Locate the cell with the specified text and output its [x, y] center coordinate. 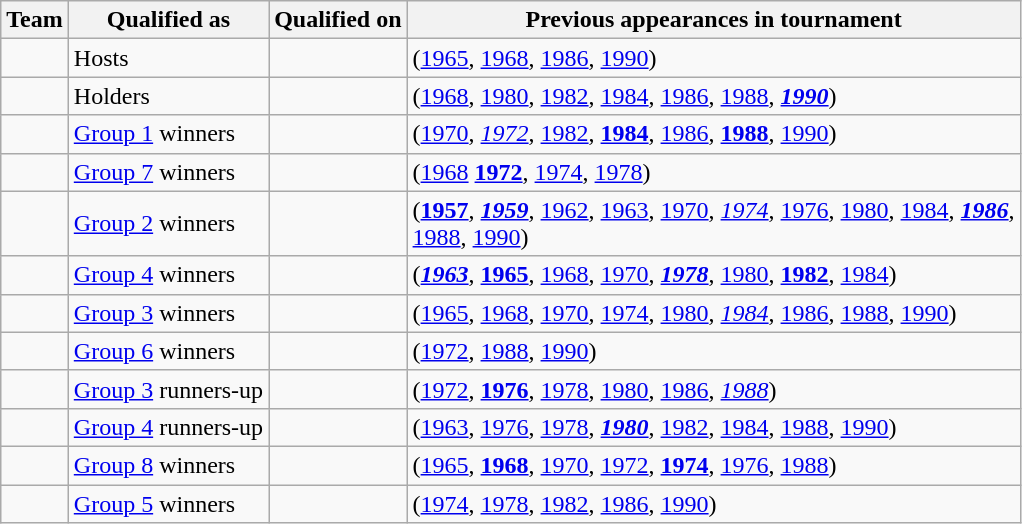
Group 1 winners [168, 134]
(1972, 1976, 1978, 1980, 1986, 1988) [714, 389]
Group 6 winners [168, 351]
Qualified as [168, 20]
(1965, 1968, 1970, 1972, 1974, 1976, 1988) [714, 465]
(1968, 1980, 1982, 1984, 1986, 1988, 1990) [714, 96]
(1968 1972, 1974, 1978) [714, 172]
Group 3 runners-up [168, 389]
(1963, 1965, 1968, 1970, 1978, 1980, 1982, 1984) [714, 275]
Team [35, 20]
Group 4 winners [168, 275]
Holders [168, 96]
Qualified on [338, 20]
(1970, 1972, 1982, 1984, 1986, 1988, 1990) [714, 134]
Group 5 winners [168, 503]
(1972, 1988, 1990) [714, 351]
(1965, 1968, 1986, 1990) [714, 58]
(1963, 1976, 1978, 1980, 1982, 1984, 1988, 1990) [714, 427]
(1974, 1978, 1982, 1986, 1990) [714, 503]
(1957, 1959, 1962, 1963, 1970, 1974, 1976, 1980, 1984, 1986,1988, 1990) [714, 224]
Group 7 winners [168, 172]
Group 3 winners [168, 313]
Previous appearances in tournament [714, 20]
Group 8 winners [168, 465]
(1965, 1968, 1970, 1974, 1980, 1984, 1986, 1988, 1990) [714, 313]
Group 4 runners-up [168, 427]
Hosts [168, 58]
Group 2 winners [168, 224]
